Return (X, Y) of the center of cell containing provided text 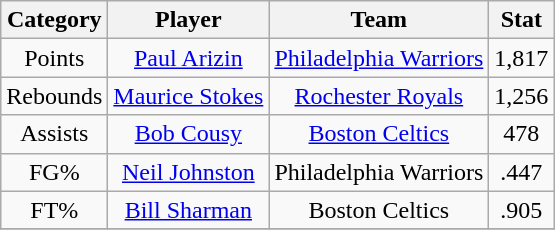
FG% (54, 172)
Bob Cousy (188, 134)
.447 (522, 172)
Stat (522, 20)
.905 (522, 210)
Rochester Royals (379, 96)
478 (522, 134)
Rebounds (54, 96)
Points (54, 58)
1,817 (522, 58)
Assists (54, 134)
Neil Johnston (188, 172)
Player (188, 20)
Maurice Stokes (188, 96)
Category (54, 20)
Bill Sharman (188, 210)
Paul Arizin (188, 58)
1,256 (522, 96)
Team (379, 20)
FT% (54, 210)
